Detect which cell encompasses the target text, then output its (x, y) center coordinate. 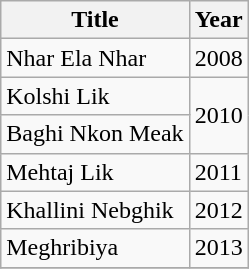
2008 (218, 58)
Baghi Nkon Meak (95, 134)
Year (218, 20)
2012 (218, 210)
2013 (218, 248)
Meghribiya (95, 248)
2011 (218, 172)
2010 (218, 115)
Nhar Ela Nhar (95, 58)
Kolshi Lik (95, 96)
Khallini Nebghik (95, 210)
Mehtaj Lik (95, 172)
Title (95, 20)
